Return the [X, Y] coordinate for the center point of the cell that contains the specified text.  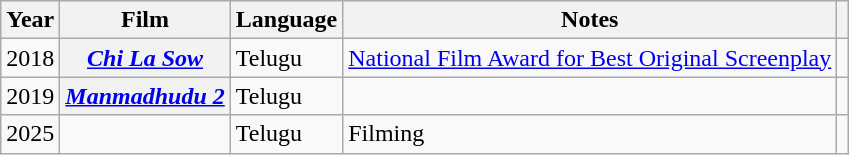
Manmadhudu 2 [145, 96]
Year [30, 20]
2018 [30, 58]
2019 [30, 96]
Language [286, 20]
Filming [590, 134]
Chi La Sow [145, 58]
Film [145, 20]
National Film Award for Best Original Screenplay [590, 58]
2025 [30, 134]
Notes [590, 20]
